Search for the cell housing the specified text and yield its (X, Y) center coordinate. 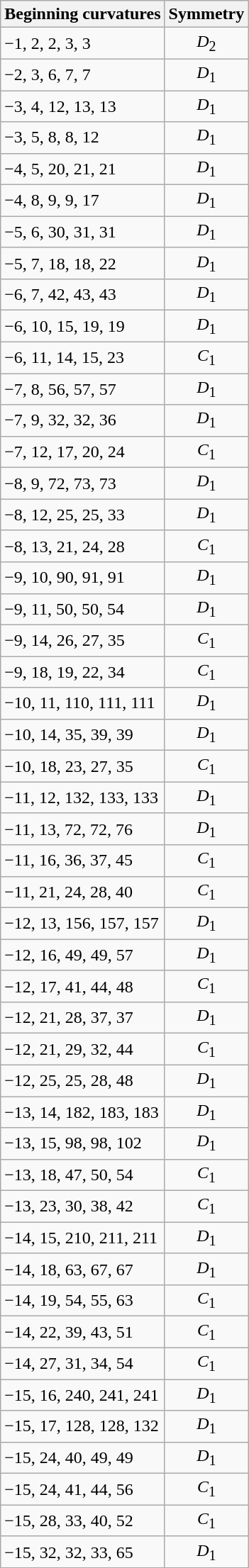
−10, 14, 35, 39, 39 (82, 734)
−7, 12, 17, 20, 24 (82, 452)
−8, 13, 21, 24, 28 (82, 546)
D2 (206, 43)
−5, 6, 30, 31, 31 (82, 232)
−10, 11, 110, 111, 111 (82, 703)
−9, 11, 50, 50, 54 (82, 609)
−1, 2, 2, 3, 3 (82, 43)
−12, 25, 25, 28, 48 (82, 1080)
−14, 15, 210, 211, 211 (82, 1238)
−11, 13, 72, 72, 76 (82, 829)
−9, 10, 90, 91, 91 (82, 578)
−11, 21, 24, 28, 40 (82, 892)
−4, 5, 20, 21, 21 (82, 169)
−12, 17, 41, 44, 48 (82, 986)
−14, 19, 54, 55, 63 (82, 1301)
−12, 21, 29, 32, 44 (82, 1049)
−8, 12, 25, 25, 33 (82, 515)
−15, 17, 128, 128, 132 (82, 1426)
−11, 16, 36, 37, 45 (82, 861)
−12, 21, 28, 37, 37 (82, 1017)
−4, 8, 9, 9, 17 (82, 201)
−3, 4, 12, 13, 13 (82, 106)
−6, 7, 42, 43, 43 (82, 295)
−9, 18, 19, 22, 34 (82, 672)
−13, 18, 47, 50, 54 (82, 1175)
−15, 28, 33, 40, 52 (82, 1521)
−10, 18, 23, 27, 35 (82, 766)
−15, 16, 240, 241, 241 (82, 1395)
−15, 24, 41, 44, 56 (82, 1489)
−8, 9, 72, 73, 73 (82, 483)
−6, 11, 14, 15, 23 (82, 357)
−13, 23, 30, 38, 42 (82, 1206)
−13, 14, 182, 183, 183 (82, 1111)
−15, 32, 32, 33, 65 (82, 1552)
−7, 8, 56, 57, 57 (82, 389)
−7, 9, 32, 32, 36 (82, 420)
−5, 7, 18, 18, 22 (82, 263)
−3, 5, 8, 8, 12 (82, 138)
−14, 27, 31, 34, 54 (82, 1363)
−12, 16, 49, 49, 57 (82, 955)
−6, 10, 15, 19, 19 (82, 326)
−13, 15, 98, 98, 102 (82, 1143)
−9, 14, 26, 27, 35 (82, 640)
Beginning curvatures (82, 14)
−2, 3, 6, 7, 7 (82, 74)
−15, 24, 40, 49, 49 (82, 1457)
Symmetry (206, 14)
−14, 22, 39, 43, 51 (82, 1332)
−14, 18, 63, 67, 67 (82, 1269)
−12, 13, 156, 157, 157 (82, 923)
−11, 12, 132, 133, 133 (82, 797)
